Detect which cell encompasses the target text, then output its (X, Y) center coordinate. 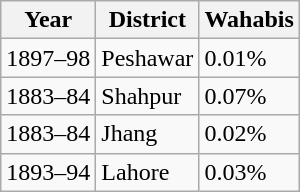
Peshawar (148, 58)
0.03% (249, 172)
Year (48, 20)
District (148, 20)
Lahore (148, 172)
Shahpur (148, 96)
1897–98 (48, 58)
0.02% (249, 134)
0.07% (249, 96)
0.01% (249, 58)
1893–94 (48, 172)
Wahabis (249, 20)
Jhang (148, 134)
